Scan for the cell matching the given text and deliver its [X, Y] coordinate at center. 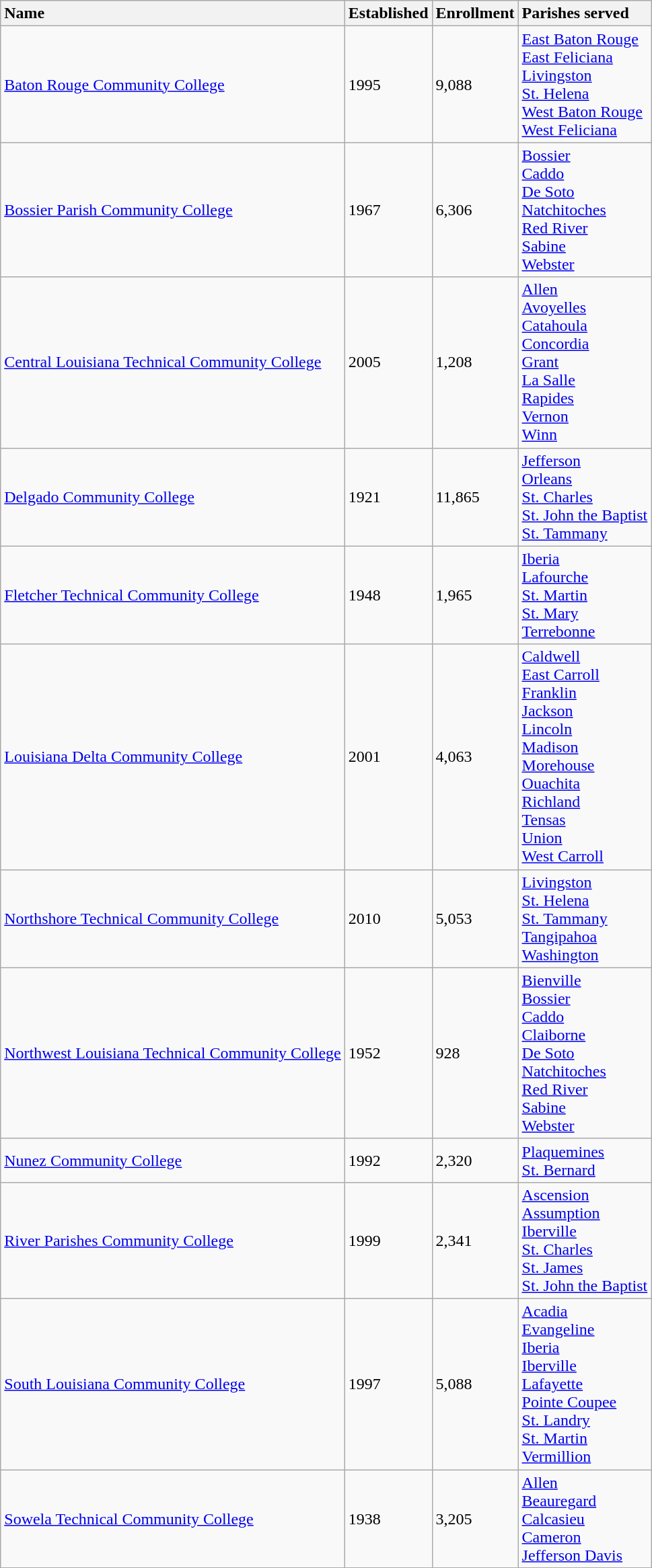
Enrollment [475, 13]
1995 [388, 85]
2005 [388, 362]
South Louisiana Community College [173, 1384]
4,063 [475, 757]
1952 [388, 1053]
Baton Rouge Community College [173, 85]
BienvilleBossierCaddoClaiborneDe SotoNatchitochesRed RiverSabineWebster [585, 1053]
Sowela Technical Community College [173, 1519]
1992 [388, 1161]
Delgado Community College [173, 497]
Northshore Technical Community College [173, 918]
CaldwellEast CarrollFranklinJacksonLincolnMadisonMorehouseOuachitaRichlandTensasUnionWest Carroll [585, 757]
Bossier Parish Community College [173, 210]
East Baton RougeEast FelicianaLivingstonSt. HelenaWest Baton RougeWest Feliciana [585, 85]
Nunez Community College [173, 1161]
1938 [388, 1519]
JeffersonOrleansSt. CharlesSt. John the BaptistSt. Tammany [585, 497]
Fletcher Technical Community College [173, 595]
6,306 [475, 210]
LivingstonSt. HelenaSt. TammanyTangipahoaWashington [585, 918]
AcadiaEvangelineIberiaIbervilleLafayettePointe CoupeeSt. LandrySt. MartinVermillion [585, 1384]
11,865 [475, 497]
AscensionAssumptionIbervilleSt. CharlesSt. JamesSt. John the Baptist [585, 1240]
AllenAvoyellesCatahoulaConcordiaGrantLa SalleRapidesVernonWinn [585, 362]
1,965 [475, 595]
Established [388, 13]
PlaqueminesSt. Bernard [585, 1161]
AllenBeauregardCalcasieuCameronJefferson Davis [585, 1519]
Northwest Louisiana Technical Community College [173, 1053]
5,053 [475, 918]
5,088 [475, 1384]
River Parishes Community College [173, 1240]
2010 [388, 918]
1921 [388, 497]
1948 [388, 595]
3,205 [475, 1519]
IberiaLafourcheSt. MartinSt. MaryTerrebonne [585, 595]
2001 [388, 757]
1967 [388, 210]
Parishes served [585, 13]
Name [173, 13]
2,341 [475, 1240]
928 [475, 1053]
BossierCaddoDe SotoNatchitochesRed RiverSabineWebster [585, 210]
1997 [388, 1384]
1999 [388, 1240]
Central Louisiana Technical Community College [173, 362]
9,088 [475, 85]
2,320 [475, 1161]
1,208 [475, 362]
Louisiana Delta Community College [173, 757]
